For the text-containing cell, return its midpoint in (X, Y) coordinate format. 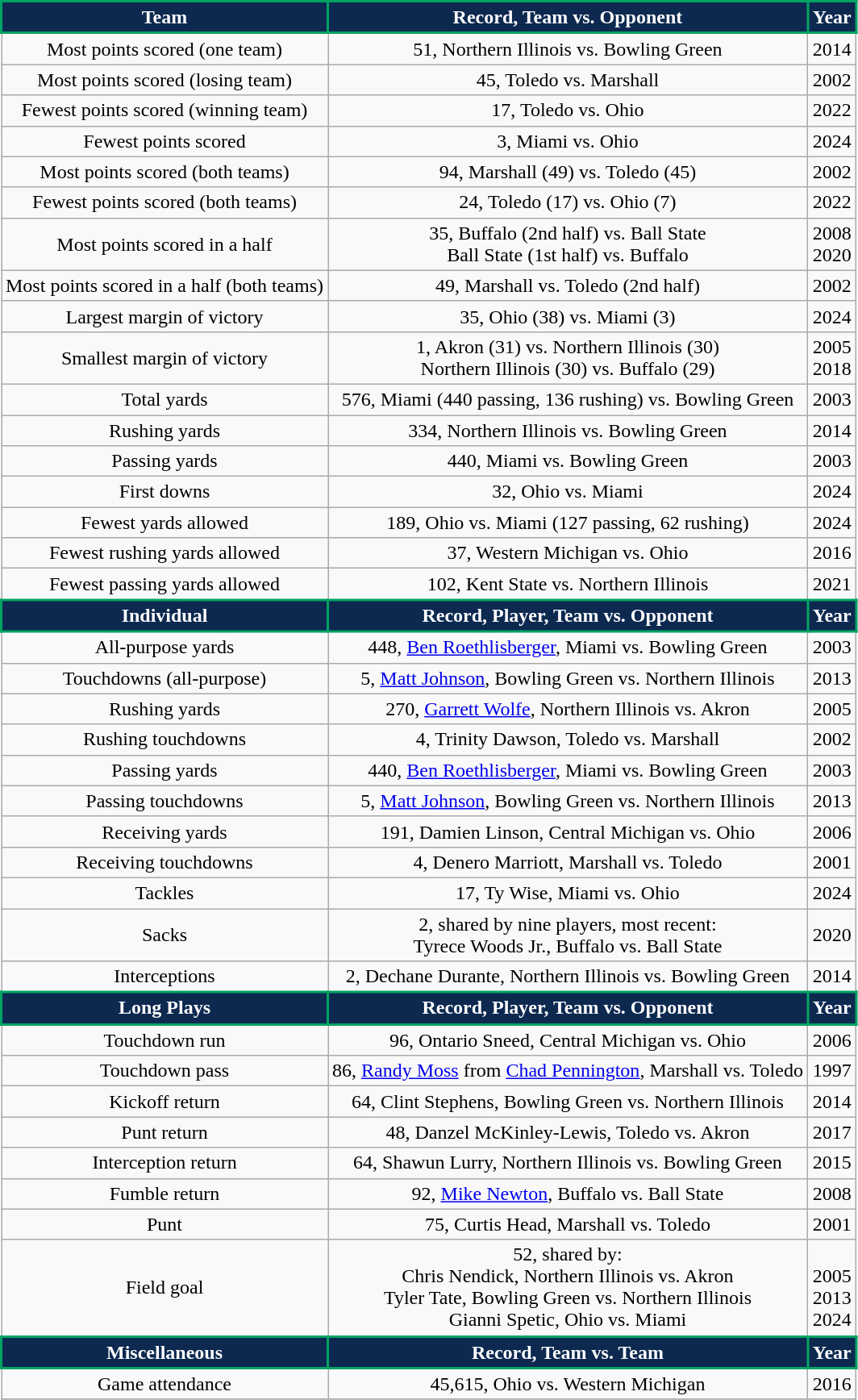
Most points scored (one team) (165, 48)
Tackles (165, 893)
576, Miami (440 passing, 136 rushing) vs. Bowling Green (568, 399)
Fewest points scored (165, 141)
Punt (165, 1224)
20052018 (832, 358)
Largest margin of victory (165, 316)
Kickoff return (165, 1102)
2005 (832, 709)
17, Ty Wise, Miami vs. Ohio (568, 893)
Team (165, 18)
Passing touchdowns (165, 801)
440, Miami vs. Bowling Green (568, 461)
Most points scored in a half (both teams) (165, 285)
51, Northern Illinois vs. Bowling Green (568, 48)
Punt return (165, 1132)
102, Kent State vs. Northern Illinois (568, 584)
20082020 (832, 244)
17, Toledo vs. Ohio (568, 110)
3, Miami vs. Ohio (568, 141)
45,615, Ohio vs. Western Michigan (568, 1384)
448, Ben Roethlisberger, Miami vs. Bowling Green (568, 647)
334, Northern Illinois vs. Bowling Green (568, 430)
Record, Team vs. Team (568, 1352)
Touchdown run (165, 1040)
2017 (832, 1132)
200520132024 (832, 1288)
49, Marshall vs. Toledo (2nd half) (568, 285)
24, Toledo (17) vs. Ohio (7) (568, 202)
Fewest yards allowed (165, 523)
35, Buffalo (2nd half) vs. Ball StateBall State (1st half) vs. Buffalo (568, 244)
All-purpose yards (165, 647)
Fewest points scored (both teams) (165, 202)
Fewest rushing yards allowed (165, 553)
Record, Team vs. Opponent (568, 18)
Most points scored (both teams) (165, 172)
75, Curtis Head, Marshall vs. Toledo (568, 1224)
37, Western Michigan vs. Ohio (568, 553)
440, Ben Roethlisberger, Miami vs. Bowling Green (568, 770)
270, Garrett Wolfe, Northern Illinois vs. Akron (568, 709)
45, Toledo vs. Marshall (568, 80)
35, Ohio (38) vs. Miami (3) (568, 316)
96, Ontario Sneed, Central Michigan vs. Ohio (568, 1040)
2, shared by nine players, most recent:Tyrece Woods Jr., Buffalo vs. Ball State (568, 934)
First downs (165, 492)
4, Denero Marriott, Marshall vs. Toledo (568, 862)
Smallest margin of victory (165, 358)
Receiving yards (165, 831)
Long Plays (165, 1008)
Field goal (165, 1288)
Interception return (165, 1163)
94, Marshall (49) vs. Toledo (45) (568, 172)
2020 (832, 934)
Miscellaneous (165, 1352)
Fewest passing yards allowed (165, 584)
1997 (832, 1071)
52, shared by:Chris Nendick, Northern Illinois vs. AkronTyler Tate, Bowling Green vs. Northern IllinoisGianni Spetic, Ohio vs. Miami (568, 1288)
Game attendance (165, 1384)
Interceptions (165, 977)
86, Randy Moss from Chad Pennington, Marshall vs. Toledo (568, 1071)
4, Trinity Dawson, Toledo vs. Marshall (568, 740)
Touchdowns (all-purpose) (165, 678)
48, Danzel McKinley-Lewis, Toledo vs. Akron (568, 1132)
92, Mike Newton, Buffalo vs. Ball State (568, 1194)
Touchdown pass (165, 1071)
2015 (832, 1163)
189, Ohio vs. Miami (127 passing, 62 rushing) (568, 523)
Sacks (165, 934)
Total yards (165, 399)
1, Akron (31) vs. Northern Illinois (30)Northern Illinois (30) vs. Buffalo (29) (568, 358)
64, Clint Stephens, Bowling Green vs. Northern Illinois (568, 1102)
Fewest points scored (winning team) (165, 110)
Fumble return (165, 1194)
2, Dechane Durante, Northern Illinois vs. Bowling Green (568, 977)
Rushing touchdowns (165, 740)
2021 (832, 584)
Most points scored (losing team) (165, 80)
Receiving touchdowns (165, 862)
Most points scored in a half (165, 244)
2008 (832, 1194)
64, Shawun Lurry, Northern Illinois vs. Bowling Green (568, 1163)
Individual (165, 616)
191, Damien Linson, Central Michigan vs. Ohio (568, 831)
32, Ohio vs. Miami (568, 492)
